Output the (X, Y) coordinate of the center of the cell containing the given text.  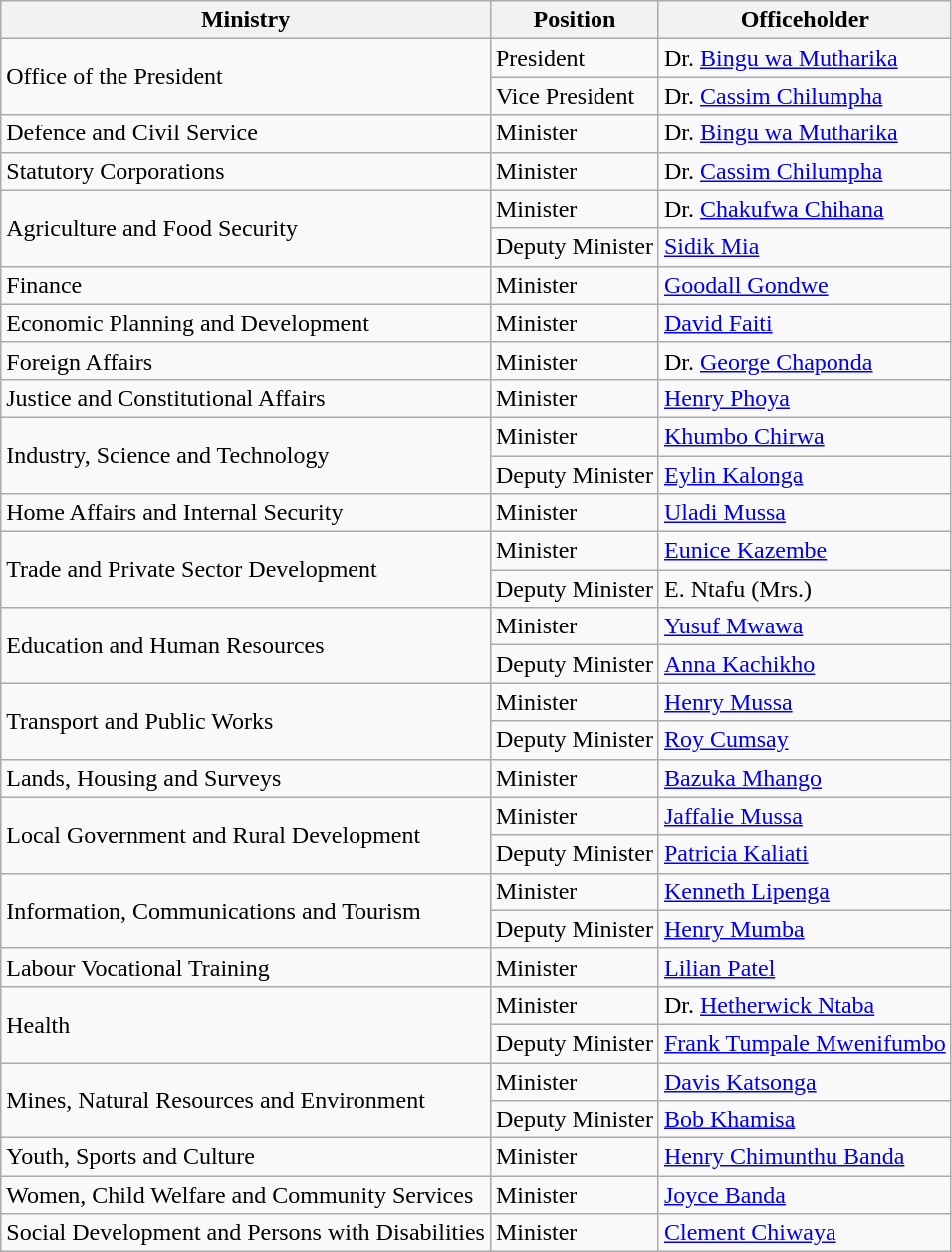
Davis Katsonga (805, 1081)
Finance (246, 285)
Office of the President (246, 77)
Trade and Private Sector Development (246, 570)
Social Development and Persons with Disabilities (246, 1233)
Economic Planning and Development (246, 323)
Goodall Gondwe (805, 285)
Sidik Mia (805, 247)
Labour Vocational Training (246, 967)
Henry Mussa (805, 702)
Lilian Patel (805, 967)
Position (574, 20)
Defence and Civil Service (246, 133)
Anna Kachikho (805, 664)
Frank Tumpale Mwenifumbo (805, 1043)
Justice and Constitutional Affairs (246, 398)
President (574, 58)
Officeholder (805, 20)
E. Ntafu (Mrs.) (805, 589)
Yusuf Mwawa (805, 626)
Eunice Kazembe (805, 551)
Home Affairs and Internal Security (246, 513)
Women, Child Welfare and Community Services (246, 1195)
Information, Communications and Tourism (246, 910)
Clement Chiwaya (805, 1233)
Henry Mumba (805, 929)
Dr. Hetherwick Ntaba (805, 1005)
Transport and Public Works (246, 721)
Youth, Sports and Culture (246, 1157)
Joyce Banda (805, 1195)
Bazuka Mhango (805, 778)
Local Government and Rural Development (246, 835)
Dr. George Chaponda (805, 361)
Henry Chimunthu Banda (805, 1157)
Bob Khamisa (805, 1120)
Industry, Science and Technology (246, 455)
Kenneth Lipenga (805, 891)
Uladi Mussa (805, 513)
Education and Human Resources (246, 645)
Patricia Kaliati (805, 854)
Health (246, 1024)
Henry Phoya (805, 398)
Roy Cumsay (805, 740)
Eylin Kalonga (805, 475)
Dr. Chakufwa Chihana (805, 209)
Khumbo Chirwa (805, 436)
David Faiti (805, 323)
Jaffalie Mussa (805, 816)
Statutory Corporations (246, 171)
Mines, Natural Resources and Environment (246, 1100)
Agriculture and Food Security (246, 228)
Ministry (246, 20)
Vice President (574, 96)
Foreign Affairs (246, 361)
Lands, Housing and Surveys (246, 778)
